Return [X, Y] of the center of cell containing provided text 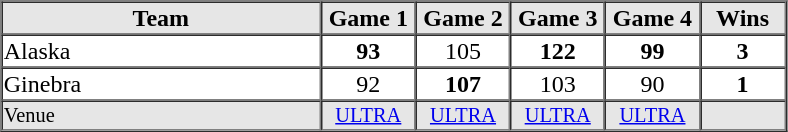
Game 3 [558, 18]
105 [464, 50]
Alaska [161, 50]
Team [161, 18]
Ginebra [161, 84]
99 [652, 50]
Wins [742, 18]
107 [464, 84]
3 [742, 50]
103 [558, 84]
Game 4 [652, 18]
1 [742, 84]
Venue [161, 115]
Game 1 [368, 18]
92 [368, 84]
122 [558, 50]
Game 2 [464, 18]
90 [652, 84]
93 [368, 50]
